Pinpoint the cell where the given text exists, returning its (x, y) midpoint coordinate. 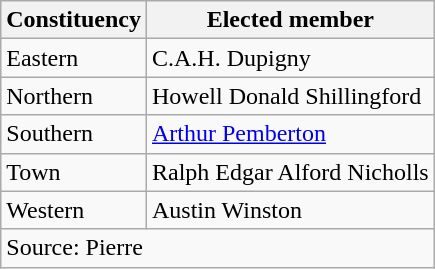
Constituency (74, 20)
Eastern (74, 58)
Austin Winston (290, 210)
Elected member (290, 20)
Source: Pierre (218, 248)
Arthur Pemberton (290, 134)
Howell Donald Shillingford (290, 96)
Northern (74, 96)
C.A.H. Dupigny (290, 58)
Town (74, 172)
Southern (74, 134)
Ralph Edgar Alford Nicholls (290, 172)
Western (74, 210)
